Locate the cell with the specified text and output its [X, Y] center coordinate. 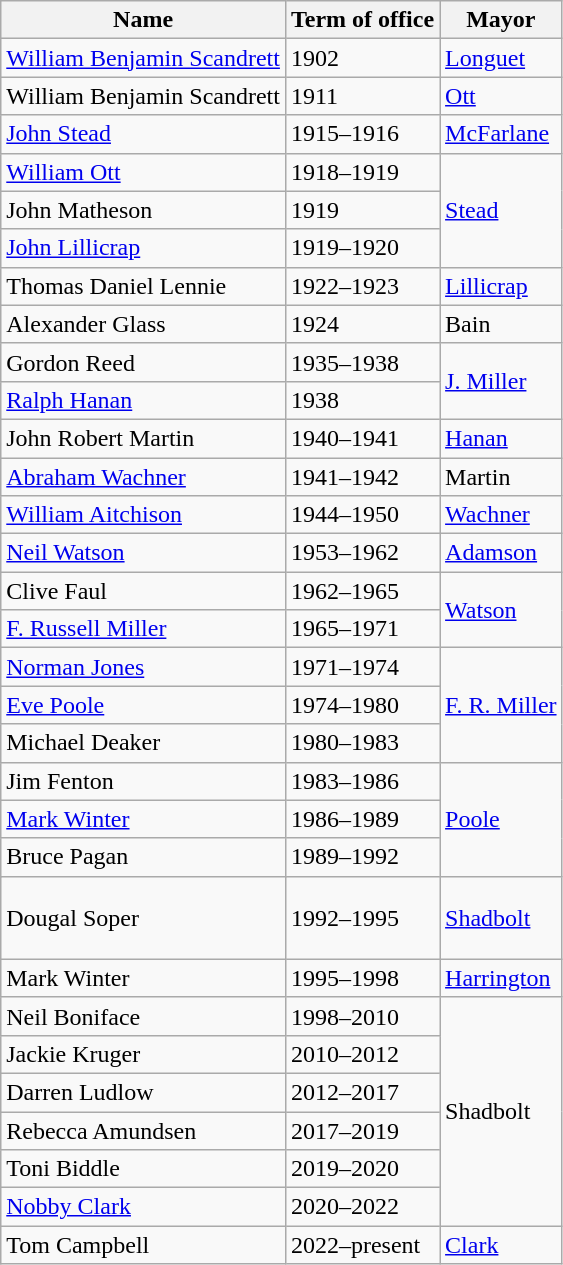
1941–1942 [362, 477]
1998–2010 [362, 1016]
1992–1995 [362, 918]
Adamson [501, 553]
Hanan [501, 438]
Abraham Wachner [144, 477]
1962–1965 [362, 591]
Toni Biddle [144, 1169]
Clive Faul [144, 591]
John Lillicrap [144, 248]
1965–1971 [362, 629]
Ott [501, 96]
F. Russell Miller [144, 629]
Jackie Kruger [144, 1054]
Mayor [501, 20]
1986–1989 [362, 819]
1974–1980 [362, 705]
1995–1998 [362, 978]
1983–1986 [362, 781]
1989–1992 [362, 857]
Darren Ludlow [144, 1092]
Neil Watson [144, 553]
Tom Campbell [144, 1245]
Lillicrap [501, 286]
1971–1974 [362, 667]
Ralph Hanan [144, 400]
Neil Boniface [144, 1016]
1944–1950 [362, 515]
1915–1916 [362, 134]
1938 [362, 400]
Stead [501, 210]
1924 [362, 324]
1911 [362, 96]
1919–1920 [362, 248]
Jim Fenton [144, 781]
John Robert Martin [144, 438]
1980–1983 [362, 743]
Dougal Soper [144, 918]
1918–1919 [362, 172]
John Matheson [144, 210]
Bain [501, 324]
Michael Deaker [144, 743]
Thomas Daniel Lennie [144, 286]
William Aitchison [144, 515]
McFarlane [501, 134]
Wachner [501, 515]
J. Miller [501, 381]
2019–2020 [362, 1169]
1940–1941 [362, 438]
1919 [362, 210]
Watson [501, 610]
Clark [501, 1245]
2012–2017 [362, 1092]
Poole [501, 819]
1922–1923 [362, 286]
Norman Jones [144, 667]
2010–2012 [362, 1054]
Nobby Clark [144, 1207]
Term of office [362, 20]
Harrington [501, 978]
Alexander Glass [144, 324]
F. R. Miller [501, 705]
Rebecca Amundsen [144, 1131]
2022–present [362, 1245]
John Stead [144, 134]
Bruce Pagan [144, 857]
Martin [501, 477]
1953–1962 [362, 553]
2020–2022 [362, 1207]
Eve Poole [144, 705]
Longuet [501, 58]
William Ott [144, 172]
Name [144, 20]
Gordon Reed [144, 362]
1935–1938 [362, 362]
1902 [362, 58]
2017–2019 [362, 1131]
